Find where the given text appears and provide that cell's center as (x, y) coordinate. 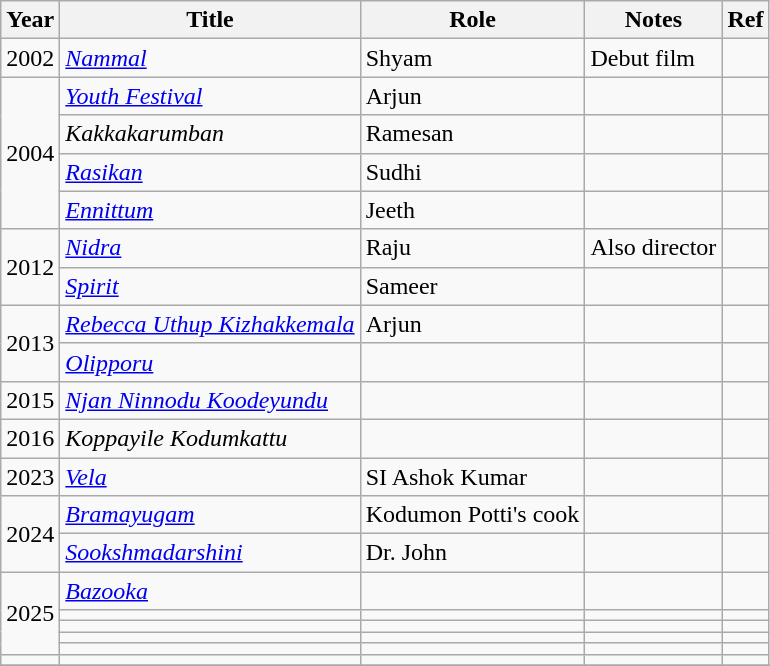
Also director (654, 248)
Ref (746, 20)
2013 (30, 343)
Sudhi (472, 172)
2004 (30, 153)
Olipporu (210, 362)
Ramesan (472, 134)
Youth Festival (210, 96)
Nidra (210, 248)
Bazooka (210, 591)
Role (472, 20)
Dr. John (472, 553)
Bramayugam (210, 515)
Kakkakarumban (210, 134)
Ennittum (210, 210)
Nammal (210, 58)
Njan Ninnodu Koodeyundu (210, 400)
2012 (30, 267)
Kodumon Potti's cook (472, 515)
Rebecca Uthup Kizhakkemala (210, 324)
Raju (472, 248)
2002 (30, 58)
2023 (30, 477)
Debut film (654, 58)
Spirit (210, 286)
Koppayile Kodumkattu (210, 438)
Year (30, 20)
2015 (30, 400)
Jeeth (472, 210)
2024 (30, 534)
Rasikan (210, 172)
Shyam (472, 58)
Notes (654, 20)
Vela (210, 477)
2016 (30, 438)
Sameer (472, 286)
Title (210, 20)
2025 (30, 613)
SI Ashok Kumar (472, 477)
Sookshmadarshini (210, 553)
